Scan for the cell matching the given text and deliver its [x, y] coordinate at center. 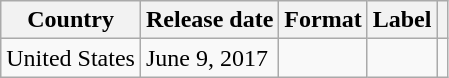
June 9, 2017 [209, 58]
Country [71, 20]
United States [71, 58]
Release date [209, 20]
Format [323, 20]
Label [402, 20]
